Identify which cell holds the provided text, then report its [X, Y] central coordinate. 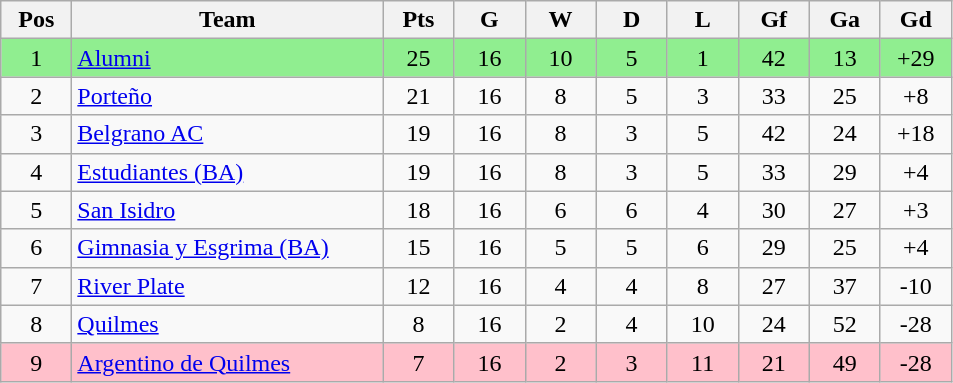
Estudiantes (BA) [228, 172]
Alumni [228, 58]
Pts [418, 20]
W [560, 20]
River Plate [228, 286]
+8 [916, 96]
9 [36, 362]
Pos [36, 20]
Ga [844, 20]
Belgrano AC [228, 134]
Gf [774, 20]
18 [418, 210]
52 [844, 324]
Gimnasia y Esgrima (BA) [228, 248]
13 [844, 58]
Gd [916, 20]
49 [844, 362]
+29 [916, 58]
15 [418, 248]
Team [228, 20]
12 [418, 286]
11 [702, 362]
+3 [916, 210]
-10 [916, 286]
Porteño [228, 96]
+18 [916, 134]
Quilmes [228, 324]
San Isidro [228, 210]
Argentino de Quilmes [228, 362]
30 [774, 210]
L [702, 20]
G [490, 20]
D [632, 20]
37 [844, 286]
